Find where the given text appears and provide that cell's center as (X, Y) coordinate. 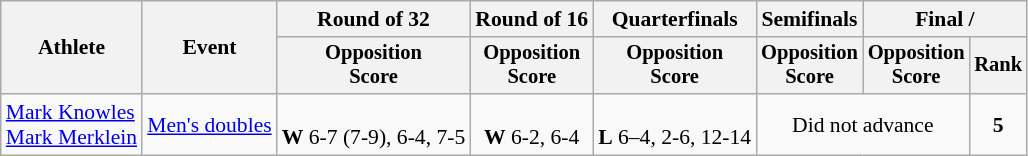
Quarterfinals (674, 19)
Round of 32 (374, 19)
W 6-7 (7-9), 6-4, 7-5 (374, 124)
Mark KnowlesMark Merklein (72, 124)
Athlete (72, 48)
Final / (945, 19)
Men's doubles (210, 124)
Round of 16 (532, 19)
Rank (998, 66)
W 6-2, 6-4 (532, 124)
5 (998, 124)
Event (210, 48)
Semifinals (810, 19)
Did not advance (862, 124)
L 6–4, 2-6, 12-14 (674, 124)
